Scan for the cell matching the given text and deliver its [X, Y] coordinate at center. 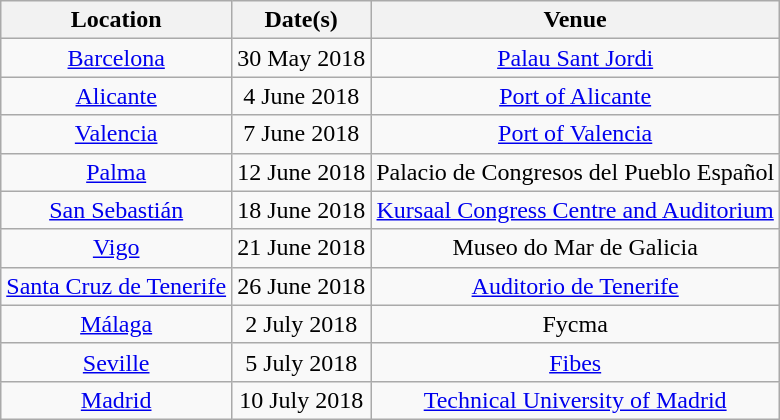
Palau Sant Jordi [576, 58]
12 June 2018 [302, 172]
Valencia [116, 134]
Port of Valencia [576, 134]
Date(s) [302, 20]
Museo do Mar de Galicia [576, 248]
Technical University of Madrid [576, 400]
Port of Alicante [576, 96]
Fibes [576, 362]
26 June 2018 [302, 286]
Auditorio de Tenerife [576, 286]
Palma [116, 172]
4 June 2018 [302, 96]
18 June 2018 [302, 210]
Location [116, 20]
Málaga [116, 324]
21 June 2018 [302, 248]
7 June 2018 [302, 134]
30 May 2018 [302, 58]
Barcelona [116, 58]
Venue [576, 20]
2 July 2018 [302, 324]
San Sebastián [116, 210]
Santa Cruz de Tenerife [116, 286]
Vigo [116, 248]
10 July 2018 [302, 400]
Seville [116, 362]
Alicante [116, 96]
Palacio de Congresos del Pueblo Español [576, 172]
Kursaal Congress Centre and Auditorium [576, 210]
Fycma [576, 324]
5 July 2018 [302, 362]
Madrid [116, 400]
